Pinpoint the cell where the given text exists, returning its [X, Y] midpoint coordinate. 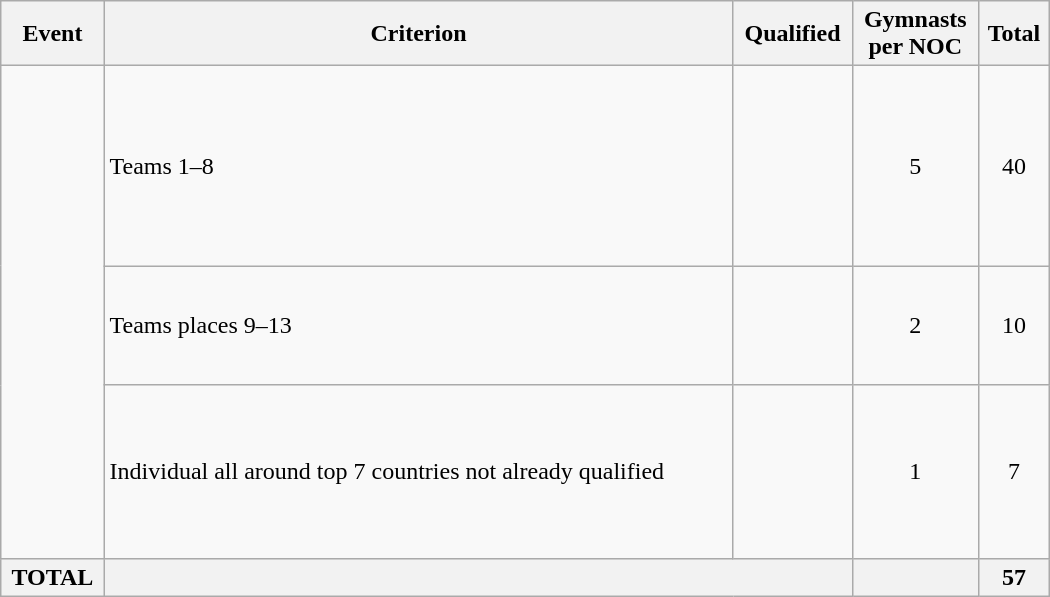
Criterion [418, 34]
TOTAL [52, 577]
Gymnasts per NOC [915, 34]
40 [1014, 166]
2 [915, 326]
5 [915, 166]
Total [1014, 34]
Qualified [792, 34]
Teams places 9–13 [418, 326]
Event [52, 34]
1 [915, 472]
57 [1014, 577]
Individual all around top 7 countries not already qualified [418, 472]
7 [1014, 472]
Teams 1–8 [418, 166]
10 [1014, 326]
